Search for the cell housing the specified text and yield its [X, Y] center coordinate. 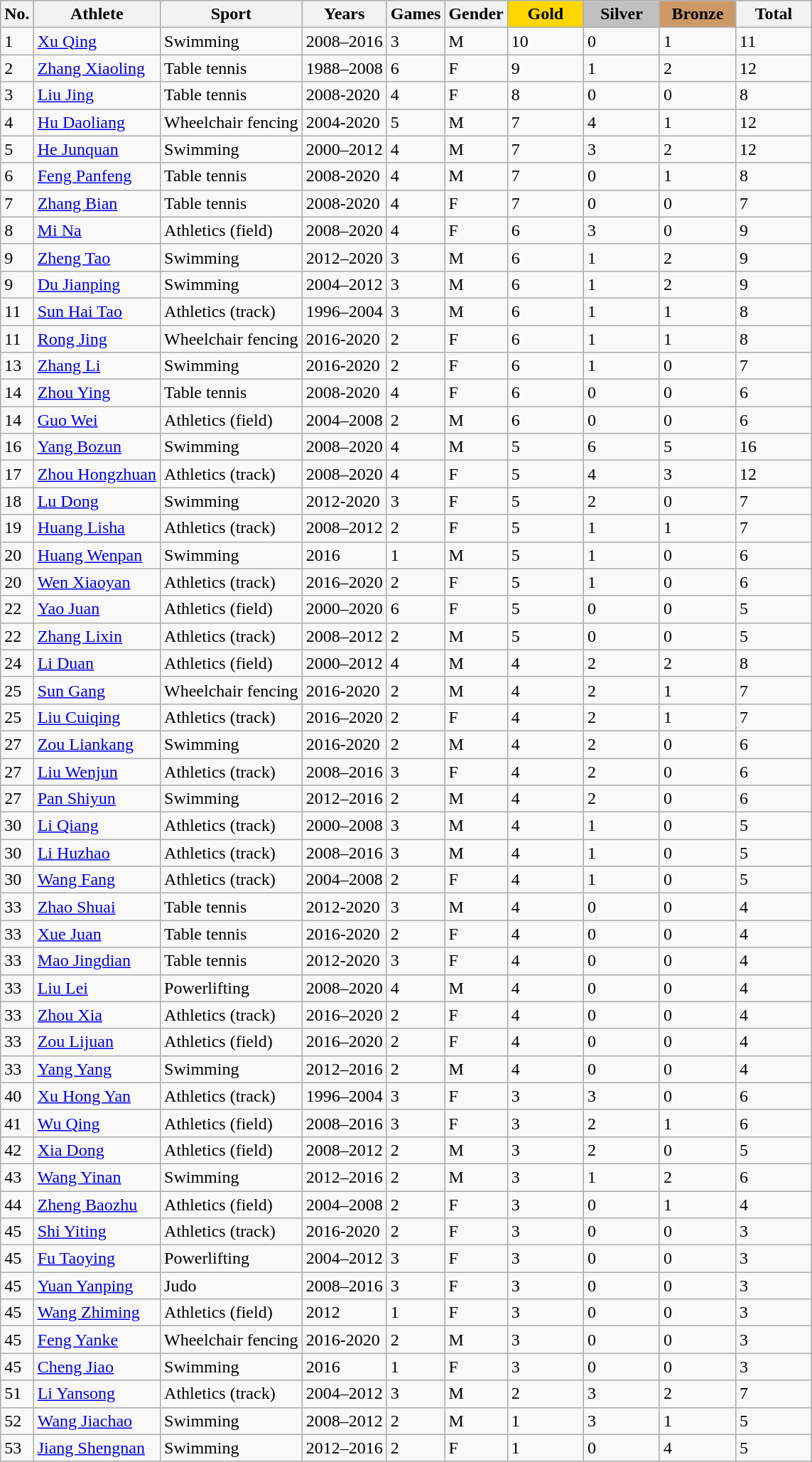
Du Jianping [97, 284]
13 [17, 366]
Zhou Xia [97, 1015]
Mao Jingdian [97, 961]
2012 [344, 1313]
Sun Gang [97, 690]
Liu Lei [97, 988]
43 [17, 1177]
Hu Daoliang [97, 122]
Huang Wenpan [97, 555]
17 [17, 474]
Wang Jiachao [97, 1421]
Fu Taoying [97, 1259]
Li Qiang [97, 826]
No. [17, 14]
Wang Zhiming [97, 1313]
Li Yansong [97, 1394]
Huang Lisha [97, 528]
Xue Juan [97, 934]
42 [17, 1150]
Wen Xiaoyan [97, 582]
53 [17, 1448]
Wu Qing [97, 1123]
Zhou Hongzhuan [97, 474]
2012–2020 [344, 257]
41 [17, 1123]
Yang Bozun [97, 447]
Shi Yiting [97, 1232]
52 [17, 1421]
Sun Hai Tao [97, 311]
Zhang Li [97, 366]
Bronze [698, 14]
Gender [476, 14]
Mi Na [97, 230]
Guo Wei [97, 420]
Xia Dong [97, 1150]
Feng Yanke [97, 1340]
Wang Fang [97, 880]
Silver [621, 14]
Liu Jing [97, 95]
2000–2008 [344, 826]
Zhang Lixin [97, 636]
Gold [546, 14]
Yuan Yanping [97, 1286]
19 [17, 528]
Xu Qing [97, 41]
Zheng Baozhu [97, 1205]
Xu Hong Yan [97, 1096]
Sport [232, 14]
Zheng Tao [97, 257]
Liu Wenjun [97, 771]
Li Duan [97, 663]
10 [546, 41]
24 [17, 663]
Li Huzhao [97, 853]
Zhou Ying [97, 393]
44 [17, 1205]
Zhang Xiaoling [97, 68]
He Junquan [97, 149]
Games [416, 14]
Zhao Shuai [97, 907]
Zou Lijuan [97, 1042]
2004-2020 [344, 122]
Yao Juan [97, 609]
2000–2020 [344, 609]
Cheng Jiao [97, 1367]
Feng Panfeng [97, 176]
Jiang Shengnan [97, 1448]
Zou Liankang [97, 744]
Lu Dong [97, 501]
51 [17, 1394]
40 [17, 1096]
Liu Cuiqing [97, 717]
Wang Yinan [97, 1177]
Athlete [97, 14]
Yang Yang [97, 1069]
Zhang Bian [97, 203]
1988–2008 [344, 68]
Pan Shiyun [97, 799]
Years [344, 14]
Judo [232, 1286]
Total [773, 14]
Rong Jing [97, 339]
18 [17, 501]
